Detect which cell encompasses the target text, then output its (X, Y) center coordinate. 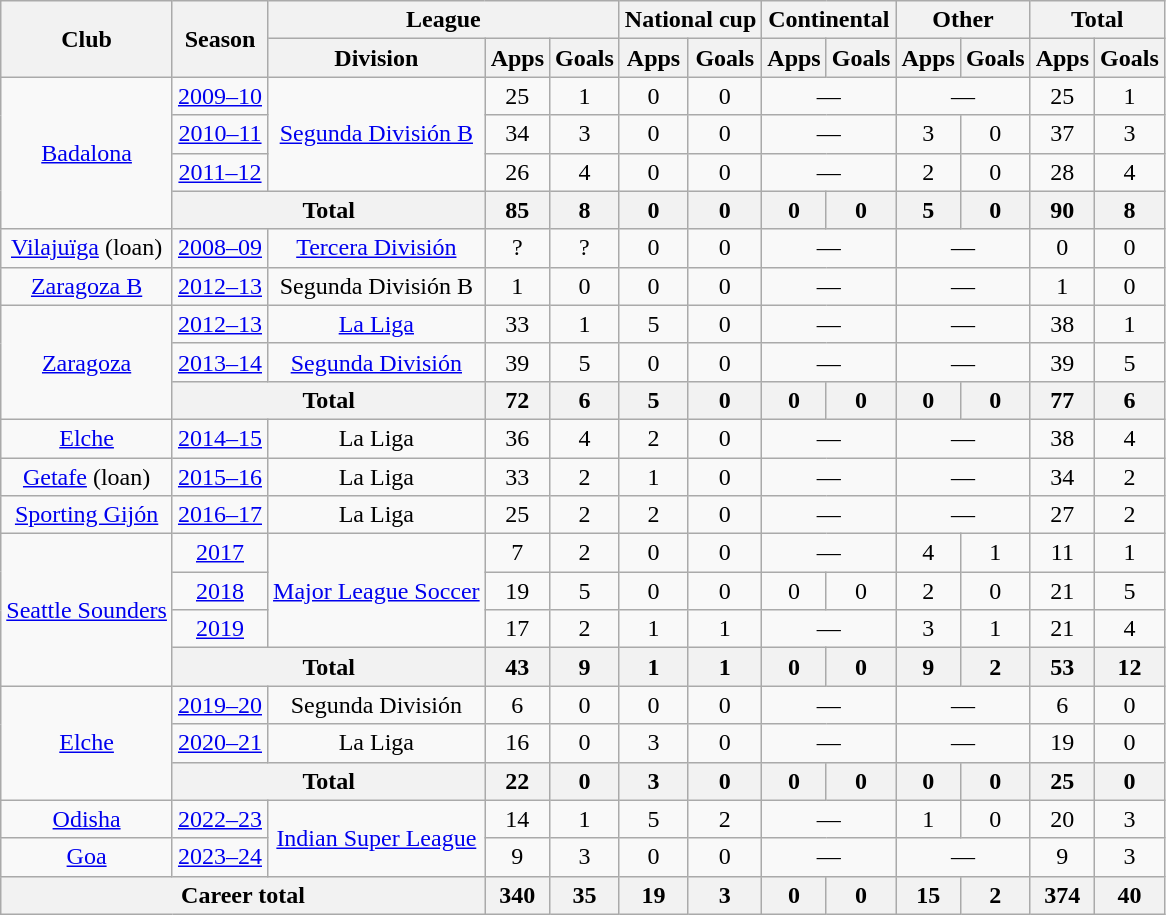
Other (963, 20)
340 (517, 895)
Tercera División (377, 248)
Sporting Gijón (87, 515)
7 (517, 553)
22 (517, 781)
League (444, 20)
Zaragoza (87, 362)
35 (585, 895)
Badalona (87, 153)
14 (517, 819)
85 (517, 210)
27 (1062, 515)
40 (1130, 895)
Seattle Sounders (87, 610)
36 (517, 438)
72 (517, 400)
2009–10 (220, 96)
Major League Soccer (377, 591)
Vilajuïga (loan) (87, 248)
17 (517, 629)
12 (1130, 667)
Zaragoza B (87, 286)
374 (1062, 895)
Getafe (loan) (87, 477)
77 (1062, 400)
Career total (243, 895)
2020–21 (220, 743)
Season (220, 39)
37 (1062, 134)
2013–14 (220, 362)
2017 (220, 553)
90 (1062, 210)
Indian Super League (377, 838)
15 (928, 895)
2023–24 (220, 857)
26 (517, 172)
Division (377, 58)
16 (517, 743)
2022–23 (220, 819)
Continental (829, 20)
National cup (690, 20)
2008–09 (220, 248)
2015–16 (220, 477)
2014–15 (220, 438)
2019 (220, 629)
2019–20 (220, 705)
Goa (87, 857)
2010–11 (220, 134)
43 (517, 667)
2011–12 (220, 172)
Club (87, 39)
28 (1062, 172)
11 (1062, 553)
2016–17 (220, 515)
20 (1062, 819)
2018 (220, 591)
Odisha (87, 819)
53 (1062, 667)
